From the cell containing the given text, extract its center point as (X, Y) coordinate. 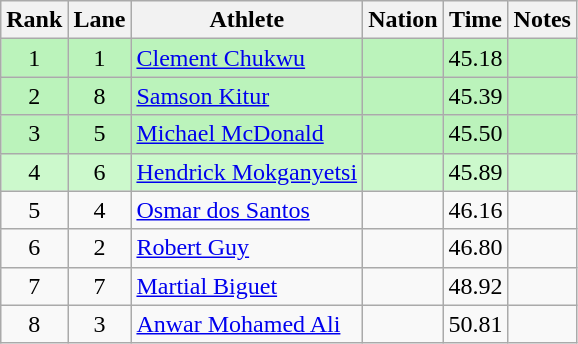
Clement Chukwu (247, 58)
Samson Kitur (247, 96)
50.81 (476, 324)
Anwar Mohamed Ali (247, 324)
Nation (403, 20)
45.18 (476, 58)
Hendrick Mokganyetsi (247, 172)
Michael McDonald (247, 134)
Osmar dos Santos (247, 210)
48.92 (476, 286)
46.16 (476, 210)
Time (476, 20)
Martial Biguet (247, 286)
Notes (542, 20)
46.80 (476, 248)
Lane (100, 20)
45.50 (476, 134)
45.89 (476, 172)
45.39 (476, 96)
Athlete (247, 20)
Rank (34, 20)
Robert Guy (247, 248)
